Identify which cell holds the provided text, then report its [x, y] central coordinate. 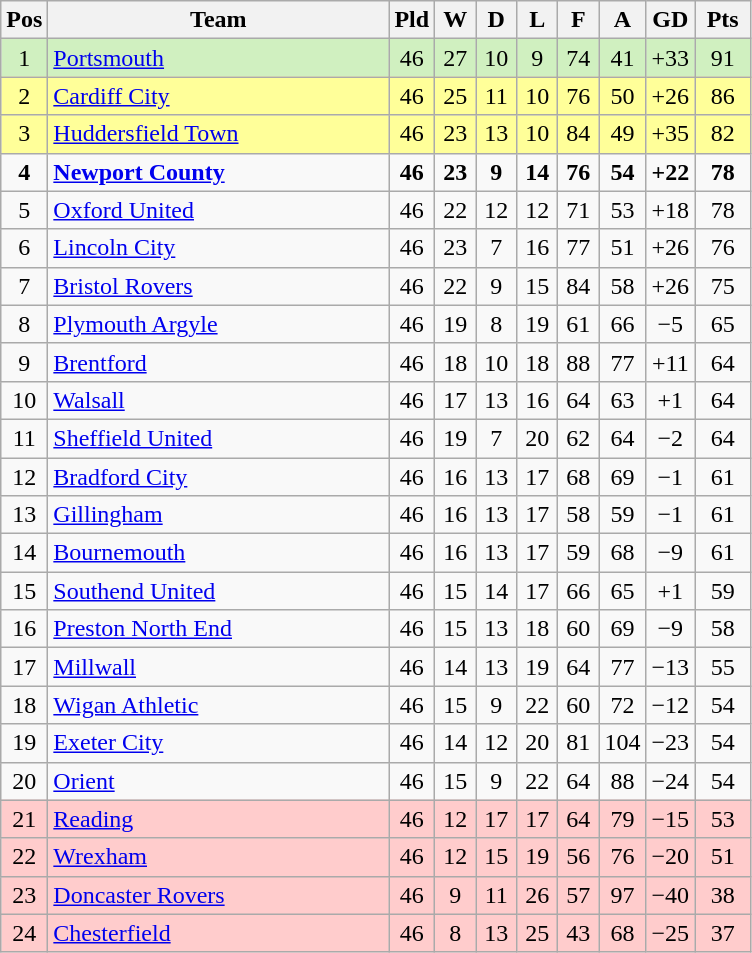
55 [723, 667]
104 [622, 743]
+11 [670, 362]
2 [24, 96]
57 [578, 895]
82 [723, 134]
Millwall [218, 667]
Exeter City [218, 743]
D [496, 20]
−24 [670, 781]
26 [538, 895]
49 [622, 134]
+33 [670, 58]
79 [622, 819]
L [538, 20]
6 [24, 248]
−2 [670, 438]
72 [622, 705]
−23 [670, 743]
+35 [670, 134]
5 [24, 210]
Brentford [218, 362]
Pts [723, 20]
Portsmouth [218, 58]
97 [622, 895]
Preston North End [218, 629]
Huddersfield Town [218, 134]
56 [578, 857]
Newport County [218, 172]
62 [578, 438]
Wrexham [218, 857]
Cardiff City [218, 96]
75 [723, 286]
Chesterfield [218, 933]
1 [24, 58]
91 [723, 58]
−13 [670, 667]
Gillingham [218, 515]
Reading [218, 819]
−25 [670, 933]
21 [24, 819]
86 [723, 96]
71 [578, 210]
38 [723, 895]
4 [24, 172]
3 [24, 134]
Wigan Athletic [218, 705]
−40 [670, 895]
−5 [670, 324]
−12 [670, 705]
Oxford United [218, 210]
41 [622, 58]
Sheffield United [218, 438]
Bradford City [218, 477]
−20 [670, 857]
Southend United [218, 591]
Pos [24, 20]
W [456, 20]
Lincoln City [218, 248]
Doncaster Rovers [218, 895]
A [622, 20]
50 [622, 96]
63 [622, 400]
−15 [670, 819]
Bristol Rovers [218, 286]
Orient [218, 781]
F [578, 20]
+22 [670, 172]
Pld [412, 20]
43 [578, 933]
Plymouth Argyle [218, 324]
Team [218, 20]
74 [578, 58]
Bournemouth [218, 553]
+18 [670, 210]
GD [670, 20]
24 [24, 933]
81 [578, 743]
37 [723, 933]
Walsall [218, 400]
27 [456, 58]
